Extract the [X, Y] coordinate from the center of the cell holding the provided text.  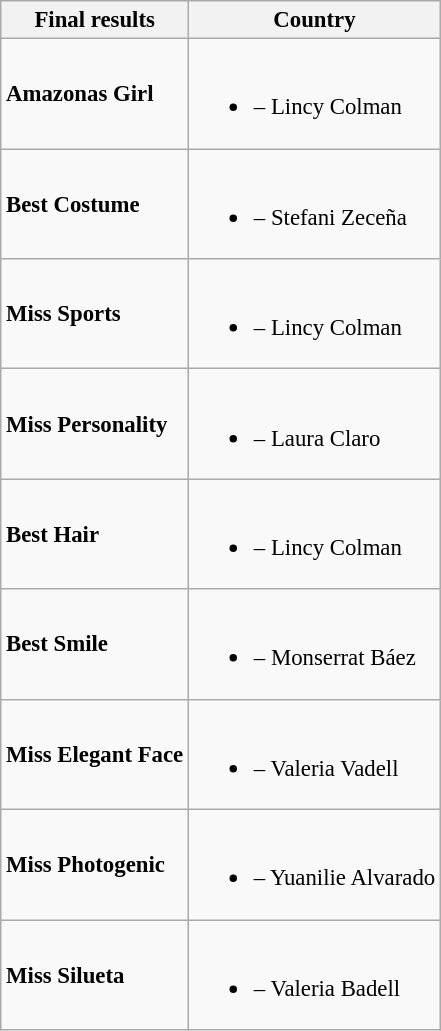
Miss Personality [95, 424]
Country [315, 20]
– Laura Claro [315, 424]
Miss Silueta [95, 975]
– Valeria Badell [315, 975]
Amazonas Girl [95, 94]
Miss Photogenic [95, 865]
Miss Sports [95, 314]
– Monserrat Báez [315, 644]
Best Costume [95, 204]
Best Hair [95, 534]
Miss Elegant Face [95, 754]
Best Smile [95, 644]
Final results [95, 20]
– Valeria Vadell [315, 754]
– Yuanilie Alvarado [315, 865]
– Stefani Zeceña [315, 204]
